Capture the cell that displays the provided text and extract its [x, y] central coordinate. 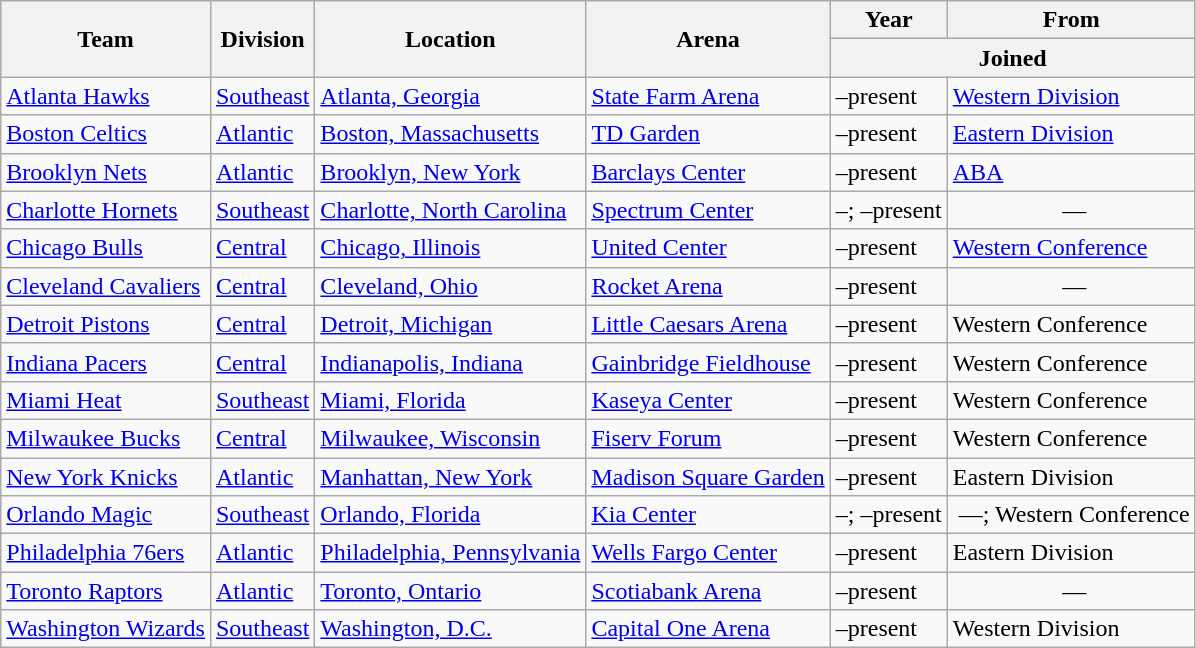
Washington Wizards [106, 629]
Atlanta, Georgia [450, 96]
New York Knicks [106, 477]
Indianapolis, Indiana [450, 362]
Fiserv Forum [708, 438]
Barclays Center [708, 172]
Philadelphia 76ers [106, 553]
Miami Heat [106, 400]
—; Western Conference [1071, 515]
Cleveland, Ohio [450, 286]
Indiana Pacers [106, 362]
United Center [708, 248]
Toronto, Ontario [450, 591]
Arena [708, 39]
ABA [1071, 172]
Cleveland Cavaliers [106, 286]
Little Caesars Arena [708, 324]
Detroit Pistons [106, 324]
Scotiabank Arena [708, 591]
Spectrum Center [708, 210]
Detroit, Michigan [450, 324]
Brooklyn, New York [450, 172]
Chicago, Illinois [450, 248]
Gainbridge Fieldhouse [708, 362]
Team [106, 39]
Capital One Arena [708, 629]
Atlanta Hawks [106, 96]
Division [262, 39]
TD Garden [708, 134]
Miami, Florida [450, 400]
Rocket Arena [708, 286]
Wells Fargo Center [708, 553]
Brooklyn Nets [106, 172]
Milwaukee Bucks [106, 438]
Year [888, 20]
Washington, D.C. [450, 629]
Kia Center [708, 515]
Orlando, Florida [450, 515]
Chicago Bulls [106, 248]
Kaseya Center [708, 400]
Charlotte Hornets [106, 210]
Boston, Massachusetts [450, 134]
Boston Celtics [106, 134]
From [1071, 20]
Madison Square Garden [708, 477]
Joined [1012, 58]
State Farm Arena [708, 96]
Location [450, 39]
Milwaukee, Wisconsin [450, 438]
Manhattan, New York [450, 477]
Philadelphia, Pennsylvania [450, 553]
Charlotte, North Carolina [450, 210]
Orlando Magic [106, 515]
Toronto Raptors [106, 591]
